Determine the [X, Y] coordinate at the center of the cell enclosing the given text.  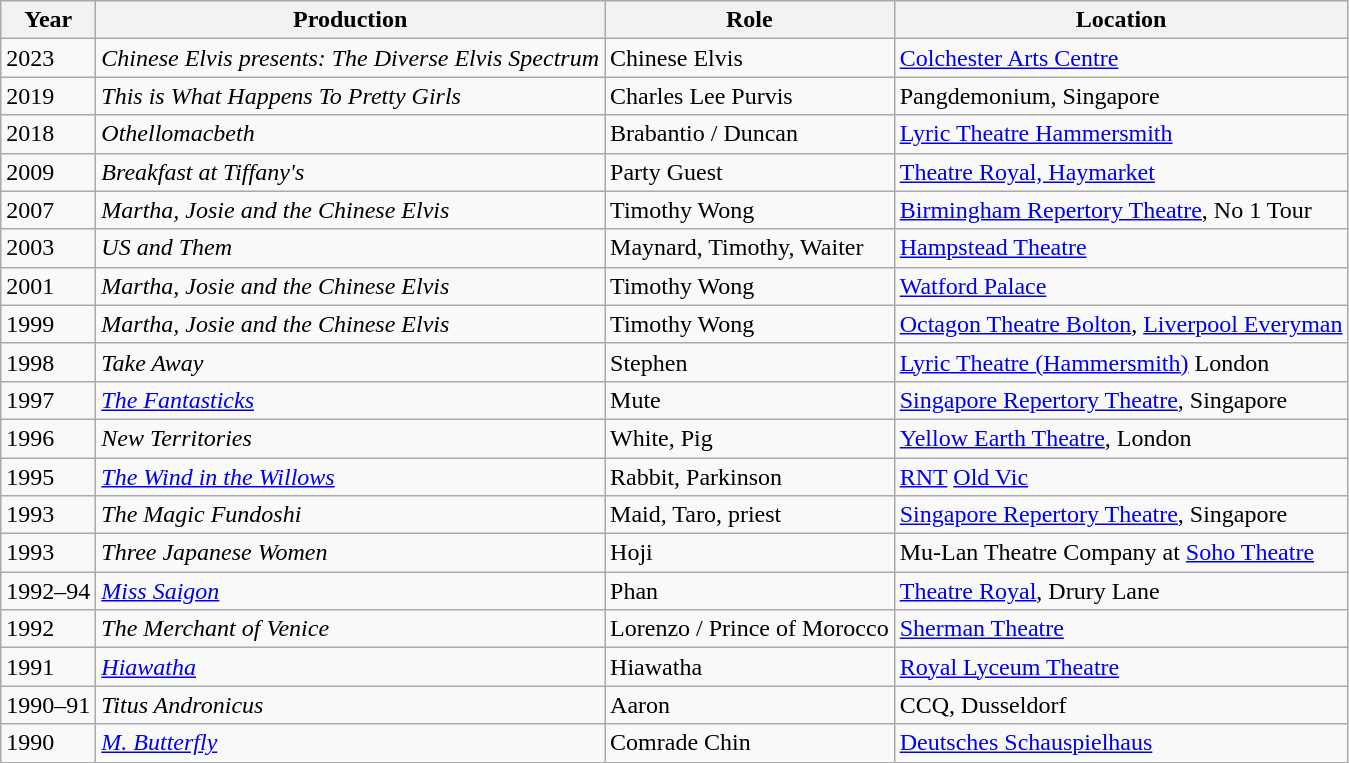
Mu-Lan Theatre Company at Soho Theatre [1121, 553]
2007 [48, 210]
Aaron [750, 705]
M. Butterfly [350, 743]
Phan [750, 591]
Lorenzo / Prince of Morocco [750, 629]
2019 [48, 96]
1991 [48, 667]
Deutsches Schauspielhaus [1121, 743]
The Merchant of Venice [350, 629]
Birmingham Repertory Theatre, No 1 Tour [1121, 210]
Hampstead Theatre [1121, 248]
Take Away [350, 362]
Theatre Royal, Drury Lane [1121, 591]
Watford Palace [1121, 286]
2001 [48, 286]
CCQ, Dusseldorf [1121, 705]
Octagon Theatre Bolton, Liverpool Everyman [1121, 324]
Role [750, 20]
Year [48, 20]
Royal Lyceum Theatre [1121, 667]
2003 [48, 248]
Lyric Theatre Hammersmith [1121, 134]
2018 [48, 134]
1992 [48, 629]
Colchester Arts Centre [1121, 58]
Yellow Earth Theatre, London [1121, 438]
Othellomacbeth [350, 134]
Sherman Theatre [1121, 629]
The Magic Fundoshi [350, 515]
Brabantio / Duncan [750, 134]
1996 [48, 438]
1990–91 [48, 705]
Stephen [750, 362]
Charles Lee Purvis [750, 96]
This is What Happens To Pretty Girls [350, 96]
1992–94 [48, 591]
The Wind in the Willows [350, 477]
1990 [48, 743]
Mute [750, 400]
Production [350, 20]
Titus Andronicus [350, 705]
Maid, Taro, priest [750, 515]
Party Guest [750, 172]
US and Them [350, 248]
Miss Saigon [350, 591]
Maynard, Timothy, Waiter [750, 248]
Hoji [750, 553]
1995 [48, 477]
1999 [48, 324]
Rabbit, Parkinson [750, 477]
Lyric Theatre (Hammersmith) London [1121, 362]
Pangdemonium, Singapore [1121, 96]
Breakfast at Tiffany's [350, 172]
1998 [48, 362]
Chinese Elvis presents: The Diverse Elvis Spectrum [350, 58]
1997 [48, 400]
2009 [48, 172]
2023 [48, 58]
Location [1121, 20]
Chinese Elvis [750, 58]
White, Pig [750, 438]
RNT Old Vic [1121, 477]
Comrade Chin [750, 743]
Three Japanese Women [350, 553]
Theatre Royal, Haymarket [1121, 172]
New Territories [350, 438]
The Fantasticks [350, 400]
